For the text-containing cell, return its midpoint in [x, y] coordinate format. 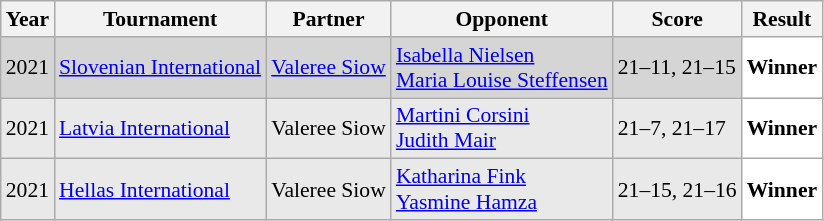
Katharina Fink Yasmine Hamza [502, 190]
21–11, 21–15 [678, 68]
Opponent [502, 19]
Score [678, 19]
Hellas International [160, 190]
21–15, 21–16 [678, 190]
Result [782, 19]
Tournament [160, 19]
Latvia International [160, 128]
Year [28, 19]
Slovenian International [160, 68]
21–7, 21–17 [678, 128]
Martini Corsini Judith Mair [502, 128]
Isabella Nielsen Maria Louise Steffensen [502, 68]
Partner [328, 19]
